Return the [x, y] coordinate for the center point of the cell that contains the specified text.  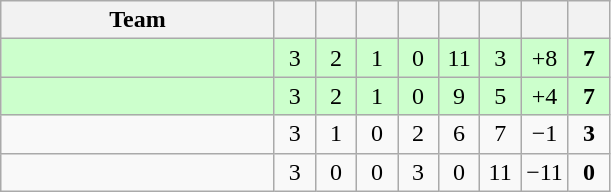
+4 [545, 96]
−1 [545, 134]
+8 [545, 58]
−11 [545, 172]
5 [500, 96]
6 [460, 134]
Team [138, 20]
9 [460, 96]
